Detect which cell encompasses the target text, then output its [X, Y] center coordinate. 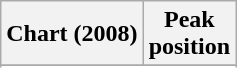
Peak position [189, 34]
Chart (2008) [72, 34]
